Identify which cell holds the provided text, then report its [X, Y] central coordinate. 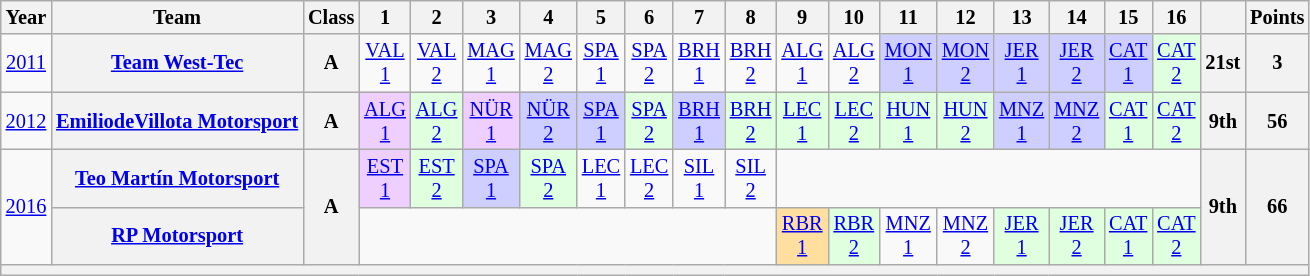
8 [751, 17]
11 [908, 17]
Teo Martín Motorsport [177, 178]
Team West-Tec [177, 63]
NÜR1 [490, 121]
2012 [26, 121]
12 [966, 17]
2 [437, 17]
Team [177, 17]
MON2 [966, 63]
RBR2 [854, 236]
Points [1277, 17]
1 [385, 17]
HUN2 [966, 121]
MAG1 [490, 63]
SIL2 [751, 178]
NÜR2 [548, 121]
4 [548, 17]
15 [1128, 17]
VAL2 [437, 63]
10 [854, 17]
MON1 [908, 63]
9 [802, 17]
EST1 [385, 178]
Class [331, 17]
66 [1277, 206]
EST2 [437, 178]
SIL1 [699, 178]
5 [601, 17]
16 [1176, 17]
2016 [26, 206]
Year [26, 17]
HUN1 [908, 121]
EmiliodeVillota Motorsport [177, 121]
MAG2 [548, 63]
13 [1022, 17]
6 [649, 17]
VAL1 [385, 63]
RP Motorsport [177, 236]
21st [1222, 63]
2011 [26, 63]
RBR1 [802, 236]
56 [1277, 121]
14 [1076, 17]
7 [699, 17]
